Extract the [X, Y] coordinate from the center of the cell holding the provided text.  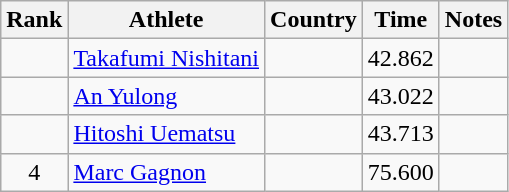
Takafumi Nishitani [166, 58]
43.022 [400, 96]
Marc Gagnon [166, 172]
Time [400, 20]
An Yulong [166, 96]
75.600 [400, 172]
Hitoshi Uematsu [166, 134]
42.862 [400, 58]
4 [34, 172]
Notes [473, 20]
Country [314, 20]
Rank [34, 20]
43.713 [400, 134]
Athlete [166, 20]
